Search for the cell housing the specified text and yield its (x, y) center coordinate. 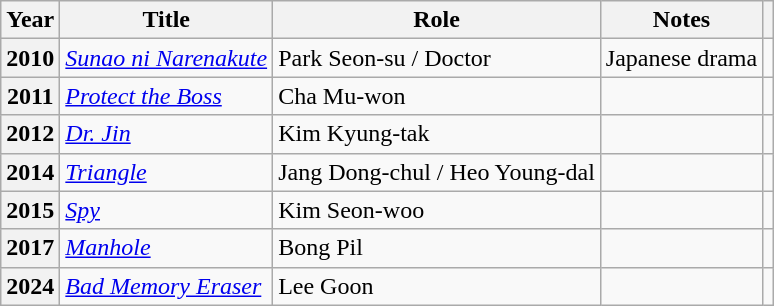
2012 (30, 134)
Kim Seon-woo (437, 210)
2017 (30, 248)
Sunao ni Narenakute (166, 58)
Notes (681, 20)
Protect the Boss (166, 96)
2014 (30, 172)
Dr. Jin (166, 134)
Manhole (166, 248)
Jang Dong-chul / Heo Young-dal (437, 172)
Year (30, 20)
Japanese drama (681, 58)
2015 (30, 210)
2010 (30, 58)
Role (437, 20)
Spy (166, 210)
Park Seon-su / Doctor (437, 58)
2011 (30, 96)
Bad Memory Eraser (166, 286)
Title (166, 20)
Kim Kyung-tak (437, 134)
2024 (30, 286)
Lee Goon (437, 286)
Bong Pil (437, 248)
Triangle (166, 172)
Cha Mu-won (437, 96)
